Return the [x, y] coordinate for the center point of the cell that contains the specified text.  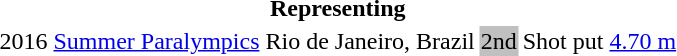
Summer Paralympics [156, 41]
Shot put [563, 41]
Rio de Janeiro, Brazil [370, 41]
2nd [498, 41]
